Provide the [X, Y] coordinate of the cell's center where the given text is located.  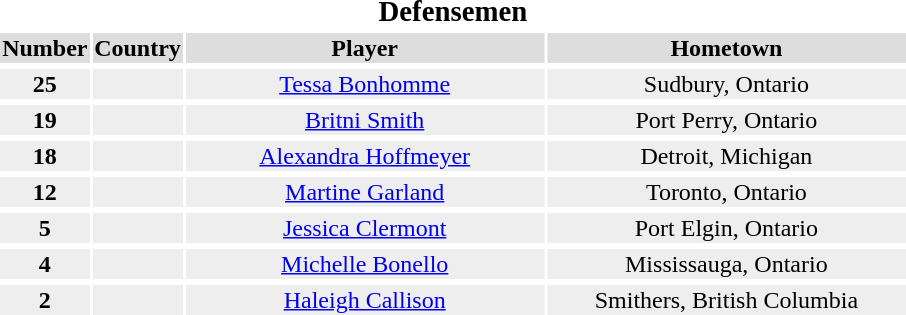
Port Elgin, Ontario [726, 228]
Toronto, Ontario [726, 192]
Sudbury, Ontario [726, 84]
5 [45, 228]
18 [45, 156]
Detroit, Michigan [726, 156]
Haleigh Callison [364, 300]
Mississauga, Ontario [726, 264]
Hometown [726, 48]
19 [45, 120]
Player [364, 48]
Michelle Bonello [364, 264]
Country [138, 48]
Jessica Clermont [364, 228]
Alexandra Hoffmeyer [364, 156]
Smithers, British Columbia [726, 300]
2 [45, 300]
Britni Smith [364, 120]
Port Perry, Ontario [726, 120]
12 [45, 192]
4 [45, 264]
Martine Garland [364, 192]
Tessa Bonhomme [364, 84]
25 [45, 84]
Number [45, 48]
